Locate the cell with the specified text and output its (x, y) center coordinate. 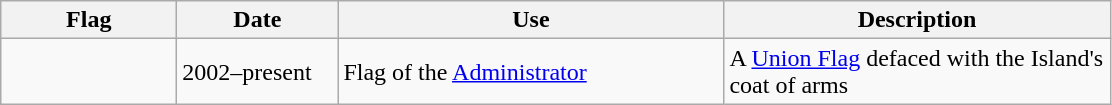
Flag of the Administrator (531, 72)
Date (258, 20)
A Union Flag defaced with the Island's coat of arms (917, 72)
2002–present (258, 72)
Description (917, 20)
Use (531, 20)
Flag (89, 20)
